For the text-containing cell, return its midpoint in [X, Y] coordinate format. 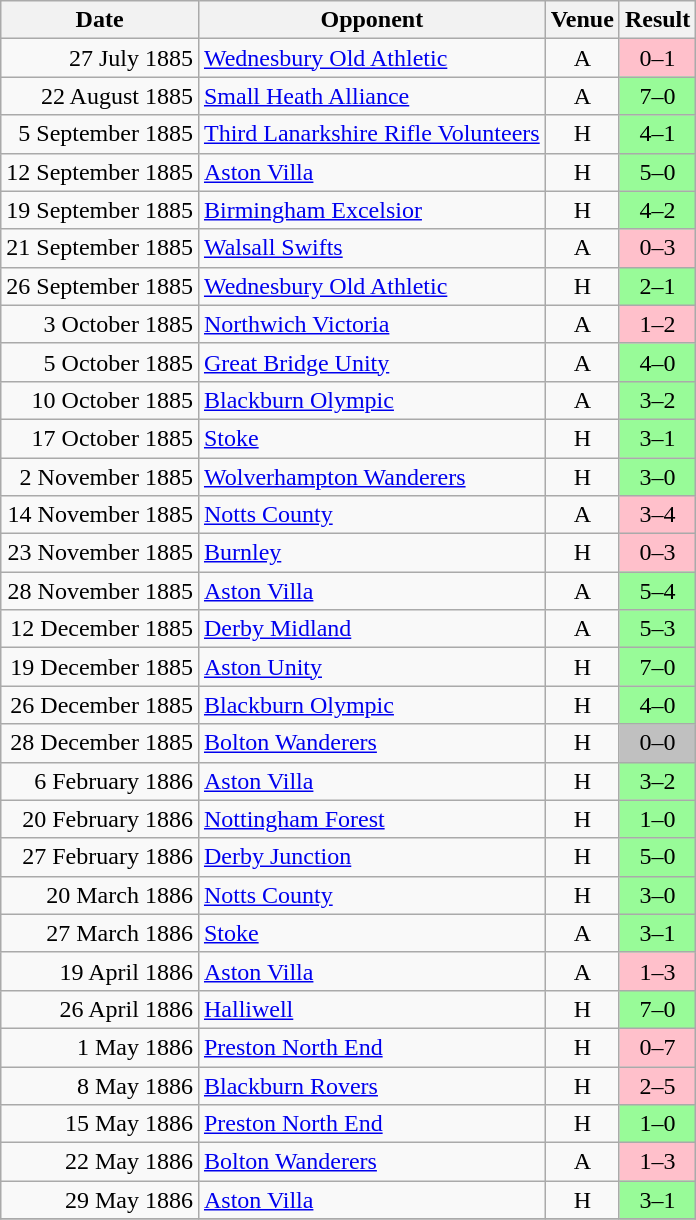
0–0 [657, 743]
27 March 1886 [100, 933]
3 October 1885 [100, 324]
2–1 [657, 286]
6 February 1886 [100, 781]
Burnley [372, 553]
22 August 1885 [100, 96]
23 November 1885 [100, 553]
12 September 1885 [100, 172]
8 May 1886 [100, 1085]
Derby Midland [372, 629]
28 November 1885 [100, 591]
Northwich Victoria [372, 324]
Nottingham Forest [372, 819]
Derby Junction [372, 857]
4–1 [657, 134]
20 March 1886 [100, 895]
1 May 1886 [100, 1047]
5–3 [657, 629]
27 July 1885 [100, 58]
19 December 1885 [100, 667]
Walsall Swifts [372, 248]
Great Bridge Unity [372, 362]
29 May 1886 [100, 1200]
1–2 [657, 324]
14 November 1885 [100, 515]
19 September 1885 [100, 210]
Aston Unity [372, 667]
Birmingham Excelsior [372, 210]
Small Heath Alliance [372, 96]
19 April 1886 [100, 971]
Opponent [372, 20]
Halliwell [372, 1009]
26 December 1885 [100, 705]
5 September 1885 [100, 134]
0–7 [657, 1047]
0–1 [657, 58]
4–2 [657, 210]
Blackburn Rovers [372, 1085]
2 November 1885 [100, 477]
5 October 1885 [100, 362]
20 February 1886 [100, 819]
Result [657, 20]
27 February 1886 [100, 857]
28 December 1885 [100, 743]
22 May 1886 [100, 1162]
5–4 [657, 591]
3–4 [657, 515]
26 September 1885 [100, 286]
10 October 1885 [100, 400]
15 May 1886 [100, 1124]
17 October 1885 [100, 438]
Date [100, 20]
2–5 [657, 1085]
21 September 1885 [100, 248]
Wolverhampton Wanderers [372, 477]
Third Lanarkshire Rifle Volunteers [372, 134]
Venue [582, 20]
26 April 1886 [100, 1009]
12 December 1885 [100, 629]
